For the text-containing cell, return its midpoint in (X, Y) coordinate format. 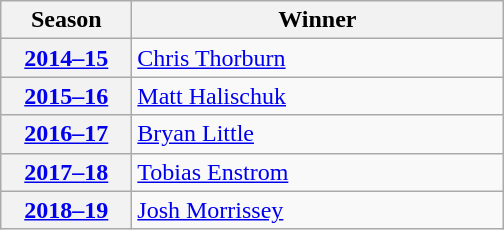
Matt Halischuk (318, 96)
Tobias Enstrom (318, 172)
Josh Morrissey (318, 210)
Bryan Little (318, 134)
Chris Thorburn (318, 58)
Season (66, 20)
2016–17 (66, 134)
2018–19 (66, 210)
2015–16 (66, 96)
2017–18 (66, 172)
Winner (318, 20)
2014–15 (66, 58)
